Provide the [x, y] coordinate of the cell's center where the given text is located.  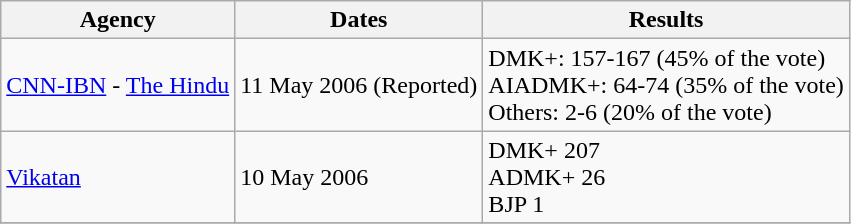
11 May 2006 (Reported) [359, 85]
DMK+ 207ADMK+ 26BJP 1 [666, 177]
Vikatan [118, 177]
Dates [359, 20]
DMK+: 157-167 (45% of the vote) AIADMK+: 64-74 (35% of the vote) Others: 2-6 (20% of the vote) [666, 85]
10 May 2006 [359, 177]
CNN-IBN - The Hindu [118, 85]
Agency [118, 20]
Results [666, 20]
